Provide the [X, Y] coordinate of the cell's center where the given text is located.  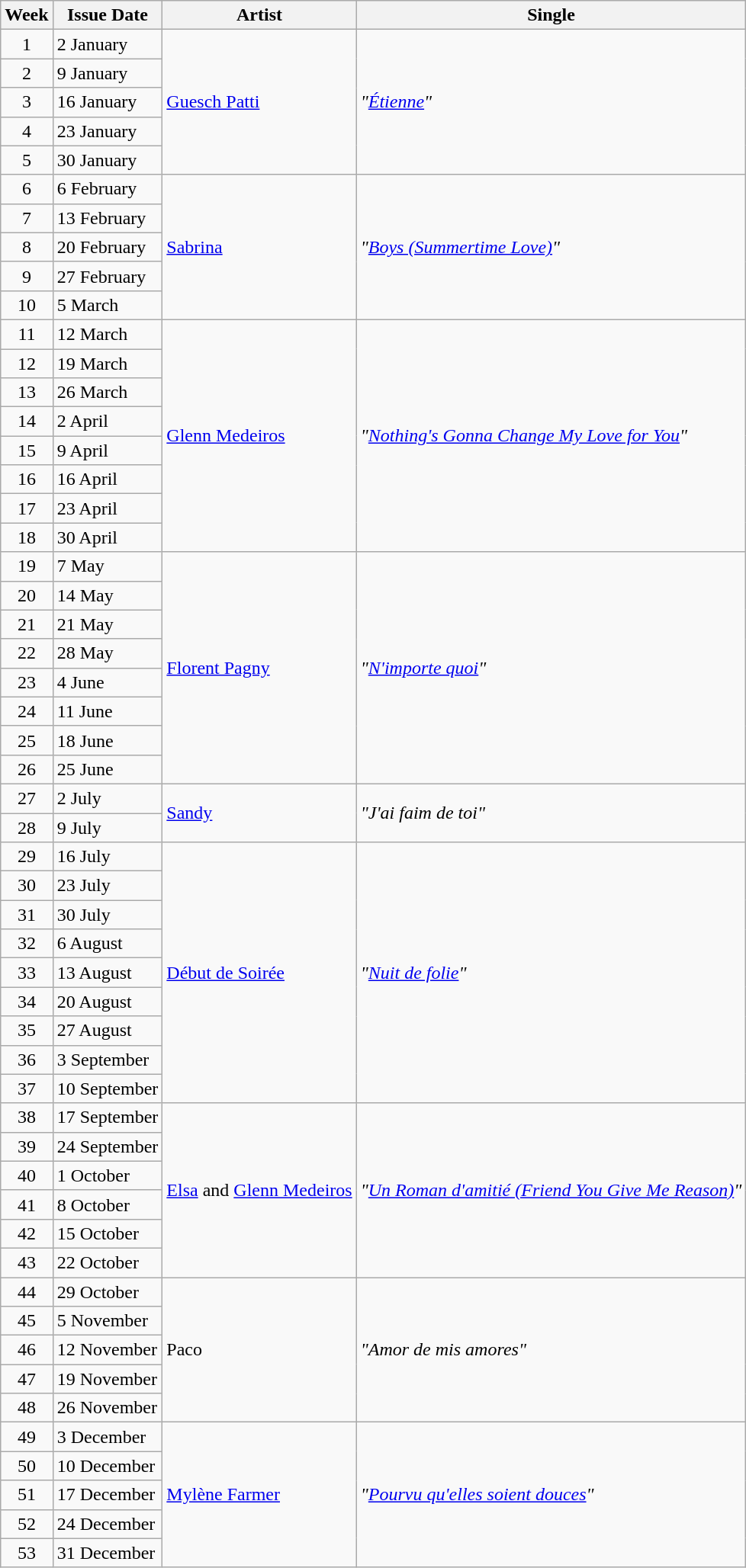
23 July [108, 886]
29 October [108, 1292]
41 [27, 1204]
24 December [108, 1524]
12 [27, 364]
26 [27, 769]
"Amor de mis amores" [551, 1350]
50 [27, 1466]
9 [27, 276]
1 [27, 44]
10 September [108, 1089]
3 December [108, 1437]
9 January [108, 73]
16 [27, 479]
5 March [108, 305]
9 April [108, 451]
12 November [108, 1350]
19 March [108, 364]
37 [27, 1089]
45 [27, 1321]
5 [27, 160]
35 [27, 1031]
7 May [108, 566]
8 [27, 247]
30 July [108, 915]
Issue Date [108, 15]
22 October [108, 1262]
43 [27, 1262]
39 [27, 1146]
29 [27, 857]
21 May [108, 624]
6 February [108, 189]
51 [27, 1495]
53 [27, 1553]
14 May [108, 595]
20 August [108, 1002]
23 January [108, 131]
49 [27, 1437]
26 March [108, 393]
27 [27, 798]
42 [27, 1233]
3 September [108, 1060]
10 December [108, 1466]
Single [551, 15]
13 [27, 393]
"Boys (Summertime Love)" [551, 247]
28 [27, 827]
19 [27, 566]
23 April [108, 508]
20 February [108, 247]
25 June [108, 769]
"N'importe quoi" [551, 668]
8 October [108, 1204]
Mylène Farmer [259, 1495]
16 January [108, 102]
11 June [108, 711]
17 [27, 508]
24 [27, 711]
6 [27, 189]
40 [27, 1175]
Week [27, 15]
4 June [108, 682]
17 September [108, 1117]
26 November [108, 1408]
48 [27, 1408]
30 [27, 886]
"Nuit de folie" [551, 973]
44 [27, 1292]
28 May [108, 653]
31 [27, 915]
Début de Soirée [259, 973]
36 [27, 1060]
"Nothing's Gonna Change My Love for You" [551, 435]
52 [27, 1524]
2 [27, 73]
13 February [108, 218]
22 [27, 653]
"Pourvu qu'elles soient douces" [551, 1495]
9 July [108, 827]
2 January [108, 44]
19 November [108, 1379]
18 June [108, 740]
"J'ai faim de toi" [551, 813]
Sabrina [259, 247]
17 December [108, 1495]
"Un Roman d'amitié (Friend You Give Me Reason)" [551, 1190]
15 October [108, 1233]
5 November [108, 1321]
38 [27, 1117]
25 [27, 740]
46 [27, 1350]
3 [27, 102]
11 [27, 334]
Glenn Medeiros [259, 435]
"Étienne" [551, 102]
Guesch Patti [259, 102]
Elsa and Glenn Medeiros [259, 1190]
Sandy [259, 813]
13 August [108, 973]
Artist [259, 15]
12 March [108, 334]
23 [27, 682]
15 [27, 451]
Paco [259, 1350]
16 July [108, 857]
18 [27, 537]
6 August [108, 944]
27 August [108, 1031]
10 [27, 305]
24 September [108, 1146]
14 [27, 422]
31 December [108, 1553]
30 April [108, 537]
1 October [108, 1175]
47 [27, 1379]
32 [27, 944]
7 [27, 218]
21 [27, 624]
30 January [108, 160]
20 [27, 595]
16 April [108, 479]
33 [27, 973]
Florent Pagny [259, 668]
4 [27, 131]
2 April [108, 422]
27 February [108, 276]
34 [27, 1002]
2 July [108, 798]
